Provide the (X, Y) coordinate of the cell's center where the given text is located.  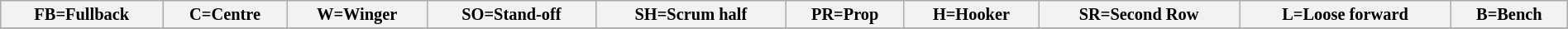
C=Centre (225, 14)
SH=Scrum half (691, 14)
W=Winger (357, 14)
FB=Fullback (82, 14)
PR=Prop (845, 14)
L=Loose forward (1346, 14)
SO=Stand-off (511, 14)
H=Hooker (971, 14)
SR=Second Row (1140, 14)
B=Bench (1508, 14)
